Locate the cell with the specified text and output its [x, y] center coordinate. 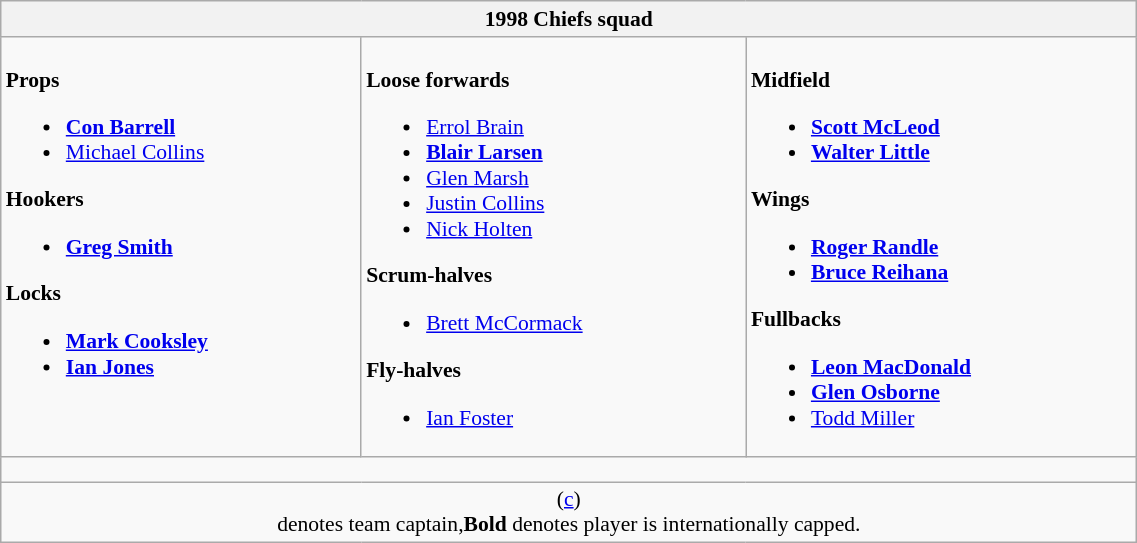
Midfield Scott McLeod Walter LittleWings Roger Randle Bruce ReihanaFullbacks Leon MacDonald Glen Osborne Todd Miller [942, 247]
Loose forwards Errol Brain Blair Larsen Glen Marsh Justin Collins Nick HoltenScrum-halves Brett McCormackFly-halves Ian Foster [554, 247]
1998 Chiefs squad [569, 19]
(c)denotes team captain,Bold denotes player is internationally capped. [569, 512]
Props Con Barrell Michael CollinsHookers Greg SmithLocks Mark Cooksley Ian Jones [181, 247]
